Locate the cell with the specified text and output its [x, y] center coordinate. 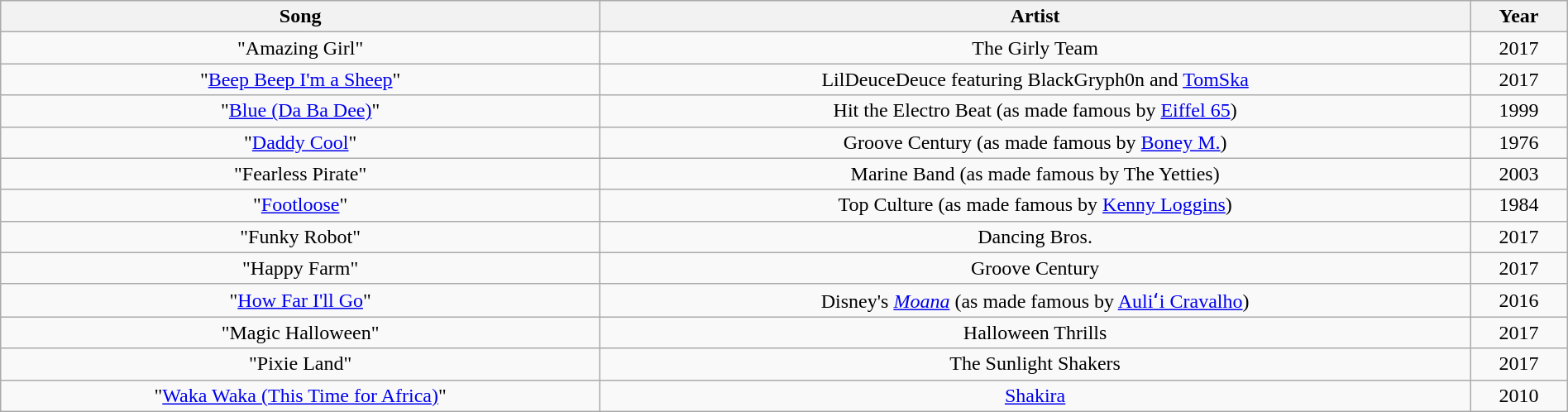
2010 [1519, 395]
"How Far I'll Go" [301, 300]
"Daddy Cool" [301, 142]
"Footloose" [301, 205]
Groove Century [1035, 268]
"Beep Beep I'm a Sheep" [301, 79]
2016 [1519, 300]
Shakira [1035, 395]
Groove Century (as made famous by Boney M.) [1035, 142]
1984 [1519, 205]
"Pixie Land" [301, 364]
Artist [1035, 17]
"Fearless Pirate" [301, 174]
Dancing Bros. [1035, 237]
2003 [1519, 174]
"Funky Robot" [301, 237]
"Waka Waka (This Time for Africa)" [301, 395]
1976 [1519, 142]
LilDeuceDeuce featuring BlackGryph0n and TomSka [1035, 79]
Marine Band (as made famous by The Yetties) [1035, 174]
The Sunlight Shakers [1035, 364]
"Magic Halloween" [301, 333]
Disney's Moana (as made famous by Auliʻi Cravalho) [1035, 300]
"Blue (Da Ba Dee)" [301, 111]
Halloween Thrills [1035, 333]
"Amazing Girl" [301, 48]
Hit the Electro Beat (as made famous by Eiffel 65) [1035, 111]
The Girly Team [1035, 48]
Top Culture (as made famous by Kenny Loggins) [1035, 205]
"Happy Farm" [301, 268]
Song [301, 17]
Year [1519, 17]
1999 [1519, 111]
